Output the (x, y) coordinate of the center of the cell containing the given text.  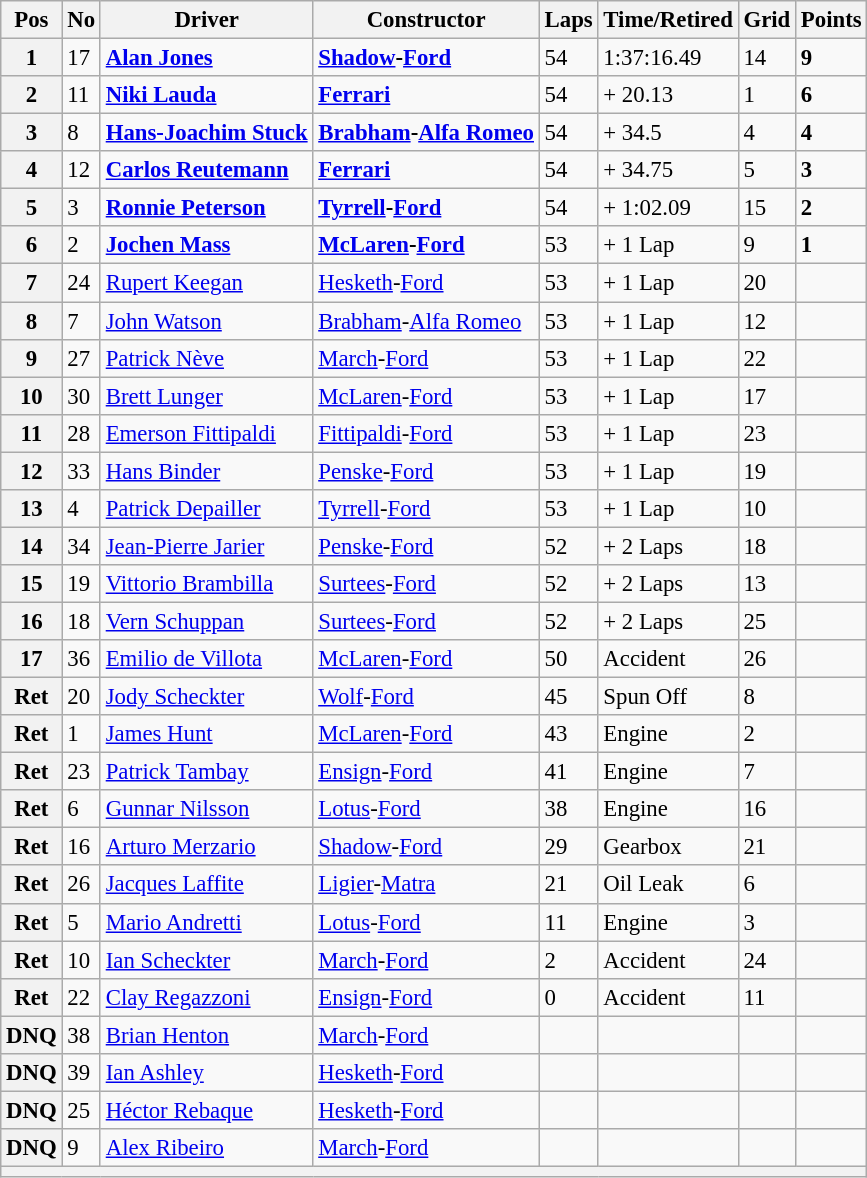
45 (568, 697)
Jacques Laffite (206, 885)
Hans Binder (206, 471)
No (81, 20)
Ligier-Matra (426, 885)
Time/Retired (668, 20)
Alan Jones (206, 58)
Patrick Nève (206, 358)
Alex Ribeiro (206, 1148)
Ronnie Peterson (206, 208)
Ian Ashley (206, 1073)
+ 20.13 (668, 95)
Constructor (426, 20)
28 (81, 433)
Brett Lunger (206, 396)
Oil Leak (668, 885)
Grid (766, 20)
+ 34.75 (668, 170)
Emerson Fittipaldi (206, 433)
Arturo Merzario (206, 847)
39 (81, 1073)
Ian Scheckter (206, 960)
Laps (568, 20)
Héctor Rebaque (206, 1110)
Gearbox (668, 847)
Vern Schuppan (206, 621)
Spun Off (668, 697)
Fittipaldi-Ford (426, 433)
Jean-Pierre Jarier (206, 546)
Clay Regazzoni (206, 997)
Pos (32, 20)
41 (568, 772)
Patrick Tambay (206, 772)
Niki Lauda (206, 95)
50 (568, 659)
Jochen Mass (206, 245)
Brian Henton (206, 1035)
33 (81, 471)
0 (568, 997)
Rupert Keegan (206, 283)
Patrick Depailler (206, 509)
+ 1:02.09 (668, 208)
Vittorio Brambilla (206, 584)
27 (81, 358)
Carlos Reutemann (206, 170)
Hans-Joachim Stuck (206, 133)
30 (81, 396)
+ 34.5 (668, 133)
34 (81, 546)
1:37:16.49 (668, 58)
Driver (206, 20)
43 (568, 734)
James Hunt (206, 734)
Gunnar Nilsson (206, 809)
Mario Andretti (206, 922)
John Watson (206, 321)
Jody Scheckter (206, 697)
Emilio de Villota (206, 659)
Points (832, 20)
Wolf-Ford (426, 697)
29 (568, 847)
36 (81, 659)
